Output the [x, y] coordinate of the center of the cell containing the given text.  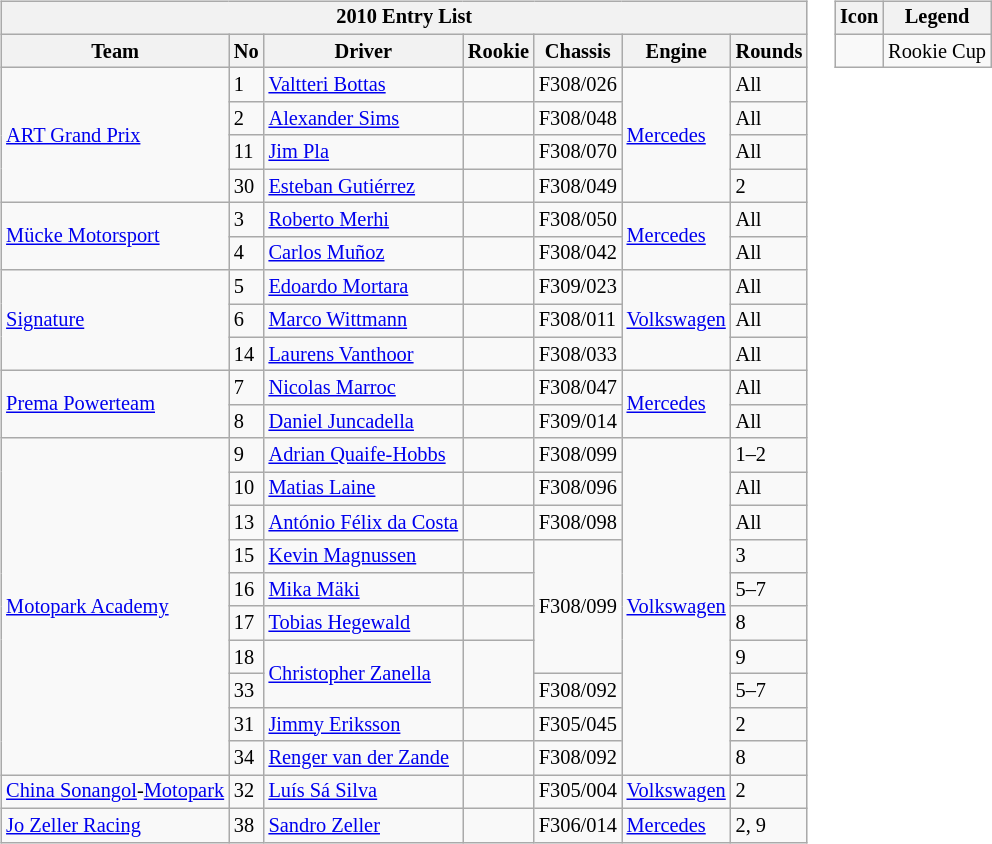
António Félix da Costa [364, 522]
10 [246, 489]
F309/023 [578, 287]
13 [246, 522]
F308/026 [578, 85]
4 [246, 253]
Daniel Juncadella [364, 422]
18 [246, 657]
No [246, 51]
F308/042 [578, 253]
F309/014 [578, 422]
6 [246, 321]
Mücke Motorsport [115, 236]
Kevin Magnussen [364, 556]
Signature [115, 320]
Motopark Academy [115, 606]
33 [246, 691]
F308/048 [578, 119]
F308/050 [578, 220]
Engine [676, 51]
32 [246, 792]
16 [246, 590]
Matias Laine [364, 489]
F305/045 [578, 724]
34 [246, 758]
14 [246, 354]
Mika Mäki [364, 590]
Jim Pla [364, 152]
Prema Powerteam [115, 404]
F308/047 [578, 388]
ART Grand Prix [115, 136]
Renger van der Zande [364, 758]
1 [246, 85]
Marco Wittmann [364, 321]
Alexander Sims [364, 119]
Icon [859, 18]
Luís Sá Silva [364, 792]
Tobias Hegewald [364, 623]
17 [246, 623]
Nicolas Marroc [364, 388]
F308/070 [578, 152]
F308/098 [578, 522]
Rounds [770, 51]
7 [246, 388]
Christopher Zanella [364, 674]
F308/096 [578, 489]
Valtteri Bottas [364, 85]
F308/049 [578, 186]
Sandro Zeller [364, 825]
Chassis [578, 51]
F308/011 [578, 321]
15 [246, 556]
Edoardo Mortara [364, 287]
Team [115, 51]
F308/033 [578, 354]
11 [246, 152]
31 [246, 724]
2010 Entry List [404, 18]
China Sonangol-Motopark [115, 792]
1–2 [770, 455]
Driver [364, 51]
Roberto Merhi [364, 220]
Rookie [498, 51]
Esteban Gutiérrez [364, 186]
Laurens Vanthoor [364, 354]
Legend [937, 18]
30 [246, 186]
F305/004 [578, 792]
F306/014 [578, 825]
2, 9 [770, 825]
38 [246, 825]
5 [246, 287]
Adrian Quaife-Hobbs [364, 455]
Jimmy Eriksson [364, 724]
Jo Zeller Racing [115, 825]
Carlos Muñoz [364, 253]
Rookie Cup [937, 51]
